Identify which cell holds the provided text, then report its (X, Y) central coordinate. 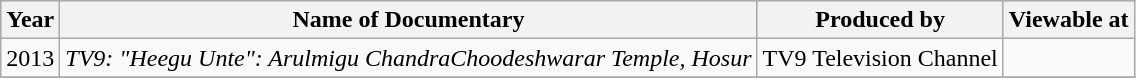
Year (30, 20)
2013 (30, 58)
TV9 Television Channel (880, 58)
TV9: "Heegu Unte": Arulmigu ChandraChoodeshwarar Temple, Hosur (408, 58)
Name of Documentary (408, 20)
Produced by (880, 20)
Viewable at (1068, 20)
